Pinpoint the cell where the given text exists, returning its [X, Y] midpoint coordinate. 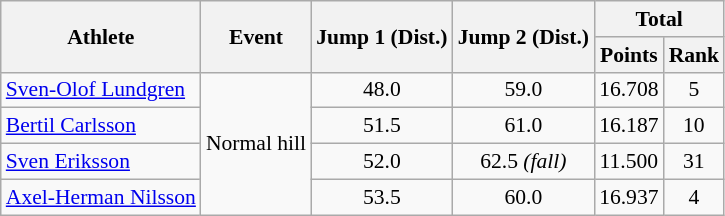
Event [256, 36]
11.500 [628, 162]
51.5 [382, 126]
Axel-Herman Nilsson [101, 197]
Bertil Carlsson [101, 126]
Total [659, 19]
61.0 [524, 126]
16.708 [628, 90]
53.5 [382, 197]
48.0 [382, 90]
60.0 [524, 197]
16.937 [628, 197]
Normal hill [256, 143]
Points [628, 55]
16.187 [628, 126]
Sven-Olof Lundgren [101, 90]
59.0 [524, 90]
52.0 [382, 162]
Sven Eriksson [101, 162]
4 [694, 197]
10 [694, 126]
Athlete [101, 36]
Jump 1 (Dist.) [382, 36]
5 [694, 90]
62.5 (fall) [524, 162]
31 [694, 162]
Rank [694, 55]
Jump 2 (Dist.) [524, 36]
